For the text-containing cell, return its midpoint in [x, y] coordinate format. 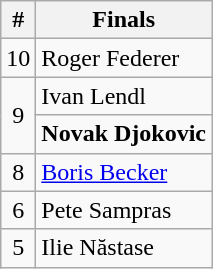
6 [18, 210]
8 [18, 172]
Roger Federer [124, 58]
Pete Sampras [124, 210]
10 [18, 58]
Ivan Lendl [124, 96]
Finals [124, 20]
Ilie Năstase [124, 248]
9 [18, 115]
Novak Djokovic [124, 134]
# [18, 20]
5 [18, 248]
Boris Becker [124, 172]
